Extract the (x, y) coordinate from the center of the cell holding the provided text.  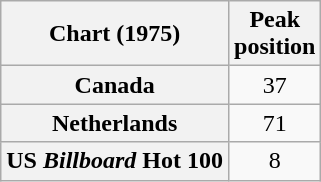
37 (275, 85)
8 (275, 161)
Netherlands (115, 123)
US Billboard Hot 100 (115, 161)
Chart (1975) (115, 34)
Canada (115, 85)
Peakposition (275, 34)
71 (275, 123)
